Detect which cell encompasses the target text, then output its [x, y] center coordinate. 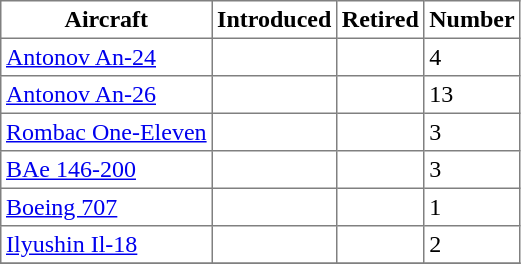
13 [472, 95]
2 [472, 245]
Rombac One-Eleven [106, 132]
Retired [380, 20]
Number [472, 20]
Antonov An-26 [106, 95]
Boeing 707 [106, 207]
Antonov An-24 [106, 57]
4 [472, 57]
BAe 146-200 [106, 170]
Introduced [274, 20]
1 [472, 207]
Ilyushin Il-18 [106, 245]
Aircraft [106, 20]
